Return [x, y] of the center of cell containing provided text 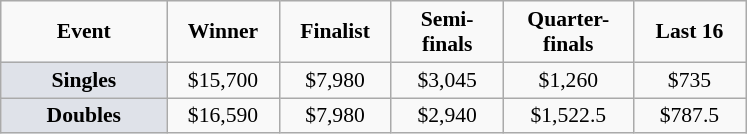
Semi-finals [447, 32]
Winner [223, 32]
Doubles [84, 116]
Event [84, 32]
$1,522.5 [568, 116]
$2,940 [447, 116]
$3,045 [447, 80]
$1,260 [568, 80]
Last 16 [689, 32]
$16,590 [223, 116]
$787.5 [689, 116]
Finalist [335, 32]
$735 [689, 80]
$15,700 [223, 80]
Singles [84, 80]
Quarter-finals [568, 32]
